Find where the given text appears and provide that cell's center as (X, Y) coordinate. 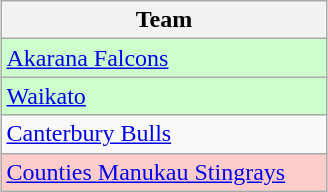
Counties Manukau Stingrays (164, 172)
Waikato (164, 96)
Team (164, 20)
Canterbury Bulls (164, 134)
Akarana Falcons (164, 58)
